Locate the cell with the specified text and output its [X, Y] center coordinate. 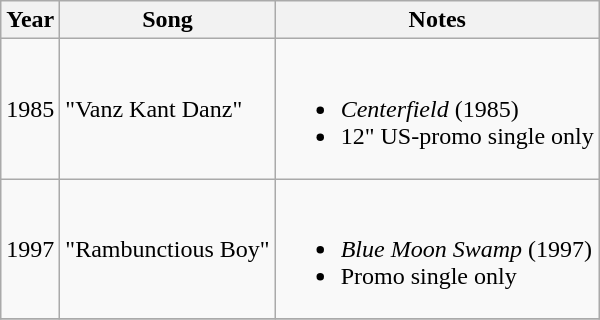
Year [30, 20]
Song [168, 20]
Centerfield (1985)12" US-promo single only [437, 109]
1985 [30, 109]
1997 [30, 249]
"Rambunctious Boy" [168, 249]
Blue Moon Swamp (1997)Promo single only [437, 249]
"Vanz Kant Danz" [168, 109]
Notes [437, 20]
